Find where the given text appears and provide that cell's center as [X, Y] coordinate. 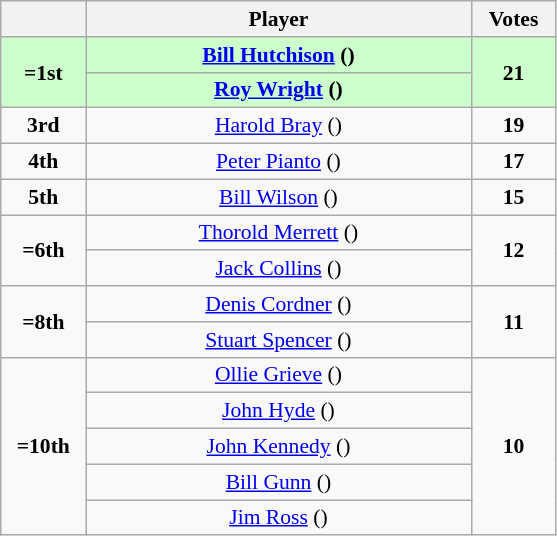
Bill Hutchison () [278, 55]
10 [514, 446]
Roy Wright () [278, 90]
John Hyde () [278, 411]
=10th [44, 446]
John Kennedy () [278, 447]
15 [514, 197]
Bill Wilson () [278, 197]
3rd [44, 126]
11 [514, 322]
4th [44, 162]
Jim Ross () [278, 518]
12 [514, 250]
Votes [514, 19]
=8th [44, 322]
Jack Collins () [278, 269]
Bill Gunn () [278, 482]
Harold Bray () [278, 126]
=1st [44, 72]
Ollie Grieve () [278, 375]
5th [44, 197]
=6th [44, 250]
Player [278, 19]
Thorold Merrett () [278, 233]
17 [514, 162]
19 [514, 126]
Denis Cordner () [278, 304]
Stuart Spencer () [278, 340]
Peter Pianto () [278, 162]
21 [514, 72]
